Identify which cell holds the provided text, then report its (x, y) central coordinate. 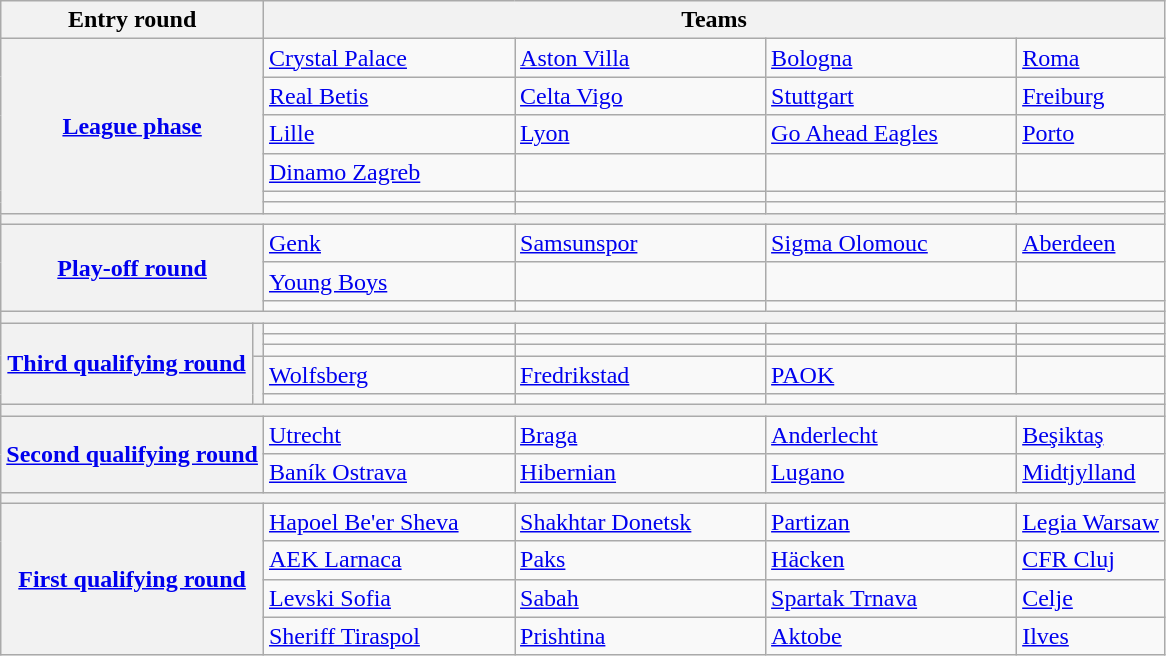
Porto (1091, 134)
Midtjylland (1091, 473)
Go Ahead Eagles (892, 134)
Bologna (892, 58)
Aktobe (892, 636)
Partizan (892, 522)
Paks (640, 560)
Play-off round (132, 268)
Baník Ostrava (388, 473)
Aston Villa (640, 58)
League phase (132, 126)
Lille (388, 134)
Samsunspor (640, 243)
Prishtina (640, 636)
Stuttgart (892, 96)
Spartak Trnava (892, 598)
Roma (1091, 58)
Second qualifying round (132, 454)
Third qualifying round (127, 363)
Fredrikstad (640, 375)
Real Betis (388, 96)
Anderlecht (892, 435)
Lyon (640, 134)
Dinamo Zagreb (388, 172)
Ilves (1091, 636)
Häcken (892, 560)
Entry round (132, 20)
Sigma Olomouc (892, 243)
AEK Larnaca (388, 560)
Hapoel Be'er Sheva (388, 522)
Genk (388, 243)
Sabah (640, 598)
First qualifying round (132, 579)
Aberdeen (1091, 243)
Young Boys (388, 281)
Braga (640, 435)
Celta Vigo (640, 96)
Legia Warsaw (1091, 522)
Sheriff Tiraspol (388, 636)
Celje (1091, 598)
Freiburg (1091, 96)
Teams (714, 20)
Wolfsberg (388, 375)
Levski Sofia (388, 598)
CFR Cluj (1091, 560)
Crystal Palace (388, 58)
Hibernian (640, 473)
Lugano (892, 473)
Beşiktaş (1091, 435)
Shakhtar Donetsk (640, 522)
Utrecht (388, 435)
PAOK (892, 375)
